Determine the (x, y) coordinate at the center of the cell enclosing the given text.  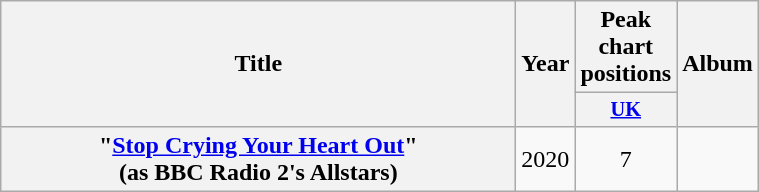
UK (626, 110)
Peak chart positions (626, 47)
Album (718, 64)
"Stop Crying Your Heart Out"(as BBC Radio 2's Allstars) (258, 158)
7 (626, 158)
Title (258, 64)
Year (546, 64)
2020 (546, 158)
